For the text-containing cell, return its midpoint in (X, Y) coordinate format. 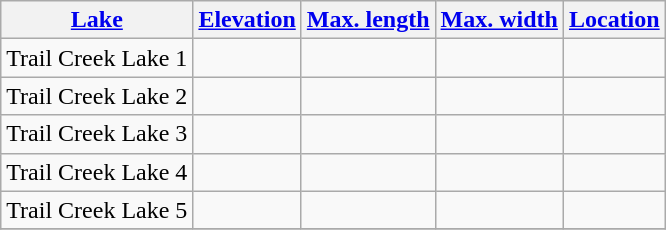
Trail Creek Lake 5 (97, 210)
Max. width (499, 20)
Trail Creek Lake 4 (97, 172)
Trail Creek Lake 2 (97, 96)
Location (614, 20)
Trail Creek Lake 3 (97, 134)
Max. length (368, 20)
Lake (97, 20)
Trail Creek Lake 1 (97, 58)
Elevation (247, 20)
